For the text-containing cell, return its midpoint in [X, Y] coordinate format. 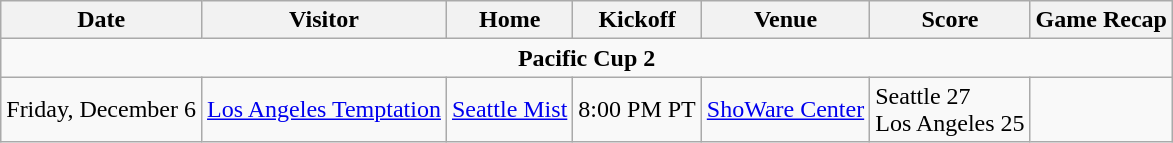
Seattle Mist [509, 110]
Pacific Cup 2 [587, 58]
Visitor [324, 20]
Game Recap [1101, 20]
Los Angeles Temptation [324, 110]
Seattle 27Los Angeles 25 [950, 110]
Venue [785, 20]
Kickoff [637, 20]
Home [509, 20]
Date [102, 20]
ShoWare Center [785, 110]
8:00 PM PT [637, 110]
Score [950, 20]
Friday, December 6 [102, 110]
